For the text-containing cell, return its midpoint in [x, y] coordinate format. 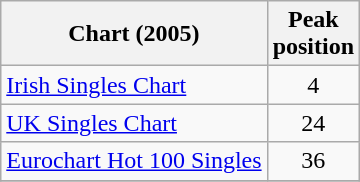
4 [313, 85]
24 [313, 123]
UK Singles Chart [134, 123]
Eurochart Hot 100 Singles [134, 161]
36 [313, 161]
Irish Singles Chart [134, 85]
Chart (2005) [134, 34]
Peakposition [313, 34]
